From the cell containing the given text, extract its center point as [x, y] coordinate. 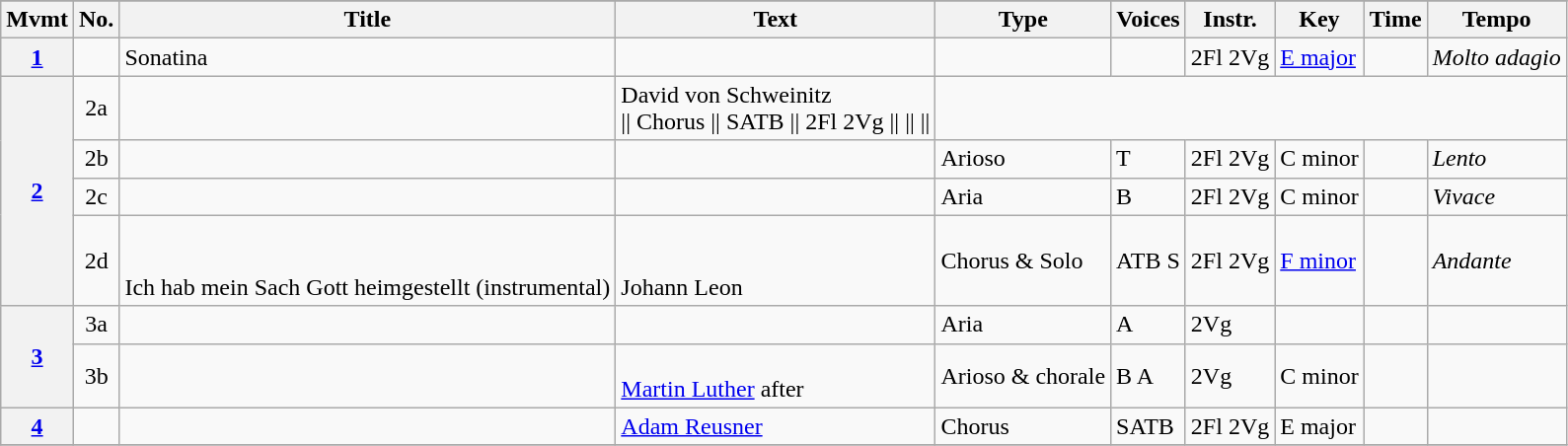
2a [96, 109]
2 [37, 191]
A [1149, 325]
F minor [1319, 260]
Chorus [1023, 426]
2c [96, 196]
Chorus & Solo [1023, 260]
Molto adagio [1496, 57]
Arioso [1023, 159]
Andante [1496, 260]
B A [1149, 375]
Sonatina [367, 57]
3 [37, 357]
David von Schweinitz|| Chorus || SATB || 2Fl 2Vg || || || [776, 109]
Vivace [1496, 196]
2d [96, 260]
Voices [1149, 20]
1 [37, 57]
Text [776, 20]
3b [96, 375]
Martin Luther after [776, 375]
Adam Reusner [776, 426]
Johann Leon [776, 260]
T [1149, 159]
Type [1023, 20]
Arioso & chorale [1023, 375]
Ich hab mein Sach Gott heimgestellt (instrumental) [367, 260]
Tempo [1496, 20]
Instr. [1230, 20]
No. [96, 20]
ATB S [1149, 260]
Title [367, 20]
SATB [1149, 426]
Time [1395, 20]
4 [37, 426]
Mvmt [37, 20]
Lento [1496, 159]
B [1149, 196]
2b [96, 159]
Key [1319, 20]
3a [96, 325]
